Scan for the cell matching the given text and deliver its (X, Y) coordinate at center. 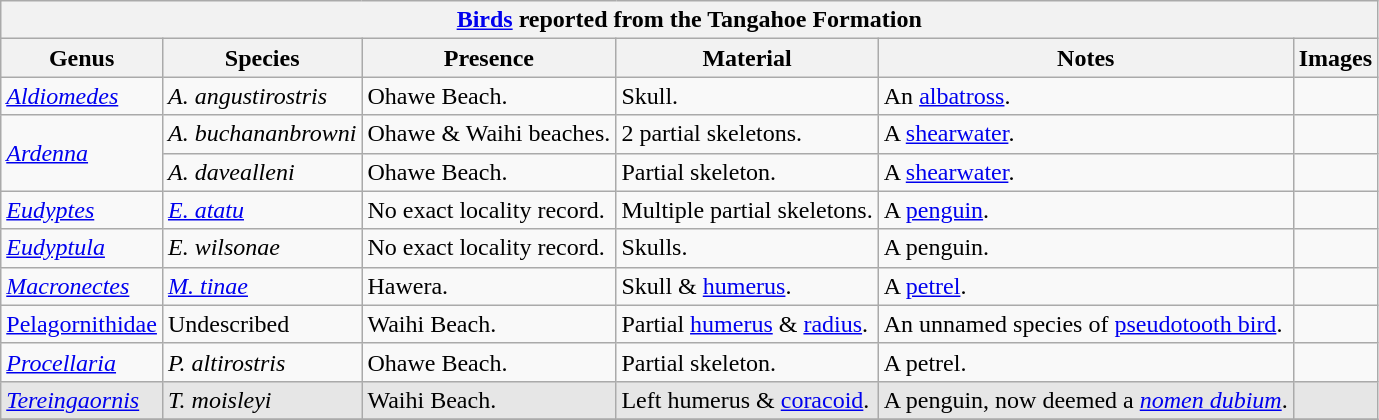
Birds reported from the Tangahoe Formation (690, 20)
Tereingaornis (82, 400)
A. angustirostris (262, 96)
Skull & humerus. (747, 286)
Species (262, 58)
E. atatu (262, 210)
Genus (82, 58)
E. wilsonae (262, 248)
Undescribed (262, 324)
Left humerus & coracoid. (747, 400)
Ohawe & Waihi beaches. (489, 134)
Skulls. (747, 248)
Macronectes (82, 286)
Notes (1086, 58)
Presence (489, 58)
Material (747, 58)
M. tinae (262, 286)
Eudyptula (82, 248)
An unnamed species of pseudotooth bird. (1086, 324)
Partial humerus & radius. (747, 324)
An albatross. (1086, 96)
A. davealleni (262, 172)
Pelagornithidae (82, 324)
Multiple partial skeletons. (747, 210)
Ardenna (82, 153)
P. altirostris (262, 362)
2 partial skeletons. (747, 134)
A. buchananbrowni (262, 134)
Procellaria (82, 362)
T. moisleyi (262, 400)
Eudyptes (82, 210)
Hawera. (489, 286)
Aldiomedes (82, 96)
Skull. (747, 96)
Images (1335, 58)
A penguin, now deemed a nomen dubium. (1086, 400)
